Pinpoint the cell where the given text exists, returning its (X, Y) midpoint coordinate. 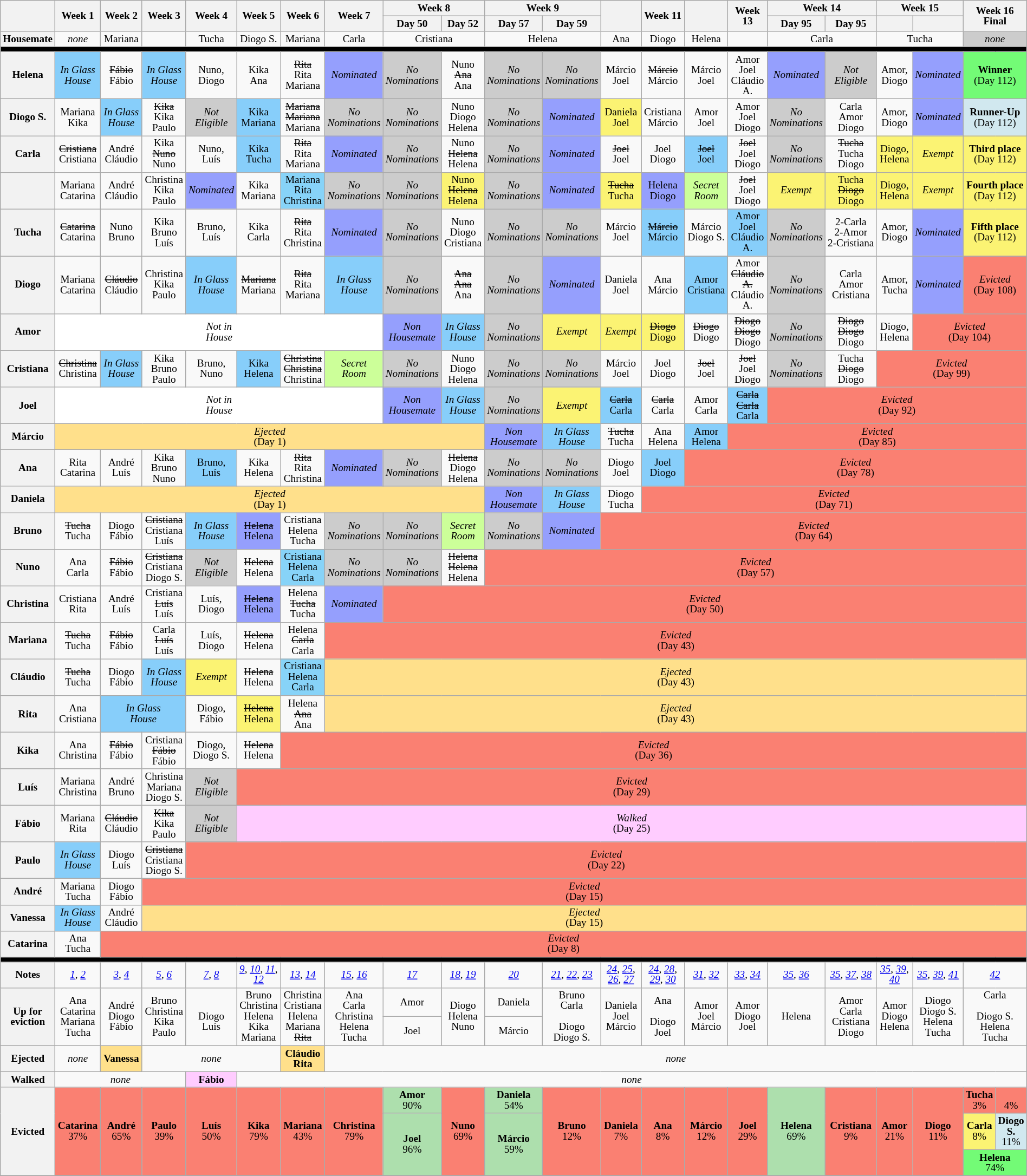
Helena69% (796, 1132)
35, 37, 38 (851, 975)
Notes (28, 975)
NunoBruno (121, 233)
HelenaCarlaCarla (303, 641)
CristianaCristiana (78, 154)
Evicted(Day 36) (653, 750)
AnaCarla (78, 567)
Fifth place(Day 112) (994, 233)
AmorDiogoHelena (895, 1017)
Week 4 (211, 16)
1, 2 (78, 975)
Diogo,Diogo S. (211, 750)
CristianaCristianaLuís (164, 531)
5, 6 (164, 975)
Evicted(Day 50) (705, 604)
MarianaMariana (259, 285)
Evicted(Day 57) (756, 567)
Day 57 (513, 24)
HelenaDiogoHelena (463, 468)
Walked(Day 25) (632, 824)
Evicted(Day 15) (584, 892)
20 (513, 975)
ChristinaChristina (78, 369)
CristianaFábioFábio (164, 750)
35, 36 (796, 975)
Kika (28, 750)
MarianaMarianaMariana (303, 117)
Christina79% (354, 1132)
Evicted(Day 8) (564, 944)
Christina (28, 604)
AmorJoelDiogo (747, 117)
MarianaRitaChristina (303, 191)
AnaCarlaChristinaHelenaTucha (354, 1017)
AndréBruno (121, 787)
CarlaDiogo S.HelenaTucha (994, 1017)
CarlaAmorDiogo (851, 117)
ChristinaChristinaChristina (303, 369)
AmorCarla (706, 406)
Day 52 (463, 24)
17 (412, 975)
Runner-Up(Day 112) (994, 117)
CláudioRita (303, 1059)
Housemate (28, 39)
CristianaHelenaTucha (303, 531)
CarlaCarlaCarla (747, 406)
Evicted(Day 71) (834, 499)
BrunoCarlaDiogoDiogo S. (572, 1017)
CatarinaCatarina (78, 233)
Evicted(Day 99) (951, 369)
Third place(Day 112) (994, 154)
Day 59 (572, 24)
ChristinaCristianaHelenaMarianaRita (303, 1017)
CarlaLuísLuís (164, 641)
Helena74% (994, 1163)
24, 25, 26, 27 (621, 975)
MárcioDiogo S. (706, 233)
Tucha3% (979, 1100)
KikaTucha (259, 154)
DanielaJoelMárcio (621, 1017)
HelenaTuchaTucha (303, 604)
RitaCatarina (78, 468)
KikaBrunoPaulo (164, 369)
MarianaChristina (78, 787)
Week 13 (747, 16)
KikaNunoNuno (164, 154)
DiogoTucha (621, 499)
Week 8 (433, 9)
Luís (28, 787)
Diogo S.11% (1011, 1132)
42 (994, 975)
Catarina37% (78, 1132)
André (28, 892)
Joel29% (747, 1132)
DiogoDiogo S.HelenaTucha (938, 1017)
Diogo,Fábio (211, 714)
AmorJoel (706, 117)
CarlaAmorCristiana (851, 285)
MarianaTucha (78, 892)
Catarina (28, 944)
AmorCristiana (706, 285)
Ejected (28, 1059)
AmorCarlaCristianaDiogo (851, 1017)
Evicted(Day 85) (877, 436)
Week 11 (663, 16)
BrunoChristinaKikaPaulo (164, 1017)
Bruno,Nuno (211, 369)
Nuno69% (463, 1132)
André65% (121, 1132)
Week 14 (822, 9)
KikaBrunoLuís (164, 233)
Walked (28, 1080)
Márcio12% (706, 1132)
18, 19 (463, 975)
Day 50 (412, 24)
Week 16Final (994, 16)
CristianaMárcio (663, 117)
Week 5 (259, 16)
KikaAna (259, 76)
Week 3 (164, 16)
Kika79% (259, 1132)
Fourth place(Day 112) (994, 191)
AnaHelena (663, 436)
31, 32 (706, 975)
Week 7 (354, 16)
BrunoChristinaHelenaKikaMariana (259, 1017)
DiogoHelenaNuno (463, 1017)
AndréDiogoFábio (121, 1017)
AnaDiogoJoel (663, 1017)
Mariana43% (303, 1132)
KikaBrunoNuno (164, 468)
Winner(Day 112) (994, 76)
Amor21% (895, 1132)
7, 8 (211, 975)
AnaChristina (78, 750)
Ana8% (663, 1132)
Week 2 (121, 16)
AmorDiogoJoel (747, 1017)
Evicted(Day 104) (970, 332)
HelenaHelenaHelena (463, 567)
Luís50% (211, 1132)
Nuno (28, 567)
Evicted(Day 22) (606, 860)
Paulo (28, 860)
NunoAnaAna (463, 76)
TuchaTuchaDiogo (851, 154)
CristianaRita (78, 604)
13, 14 (303, 975)
21, 22, 23 (572, 975)
AmorJoelMárcio (706, 1017)
Evicted (28, 1132)
3, 4 (121, 975)
Week 15 (920, 9)
Evicted(Day 64) (814, 531)
HelenaDiogo (663, 191)
AnaTucha (78, 944)
MarianaKika (78, 117)
15, 16 (354, 975)
CristianaLuísLuís (164, 604)
Bruno (28, 531)
Ejected(Day 15) (584, 918)
AnaCristiana (78, 714)
Amor,Tucha (895, 285)
Week 6 (303, 16)
Bruno12% (572, 1132)
2-Carla2-Amor2-Cristiana (851, 233)
KikaCarla (259, 233)
33, 34 (747, 975)
Cristiana9% (851, 1132)
Márcio59% (513, 1145)
AmorHelena (706, 436)
Cláudio (28, 677)
9, 10, 11, 12 (259, 975)
35, 39, 40 (895, 975)
Daniela54% (513, 1100)
AnaMárcio (663, 285)
24, 28, 29, 30 (663, 975)
ChristinaMarianaDiogo S. (164, 787)
Evicted(Day 29) (632, 787)
Week 9 (543, 9)
Paulo39% (164, 1132)
Up foreviction (28, 1017)
4% (1011, 1100)
MarianaRita (78, 824)
Nuno,Diogo (211, 76)
Daniela7% (621, 1132)
Evicted(Day 78) (856, 468)
Evicted(Day 43) (676, 641)
35, 39, 41 (938, 975)
Amor90% (412, 1100)
Week 1 (78, 16)
Carla8% (979, 1132)
Nuno,Luís (211, 154)
HelenaAnaAna (303, 714)
AmorCláudio A.Cláudio A. (747, 285)
Diogo11% (938, 1132)
Evicted(Day 92) (897, 406)
NunoDiogoCristiana (463, 233)
Evicted(Day 108) (994, 285)
Rita (28, 714)
DiogoJoel (621, 468)
Joel96% (412, 1145)
AnaCatarinaMarianaTucha (78, 1017)
AnaAnaAna (463, 285)
